From the cell containing the given text, extract its center point as (x, y) coordinate. 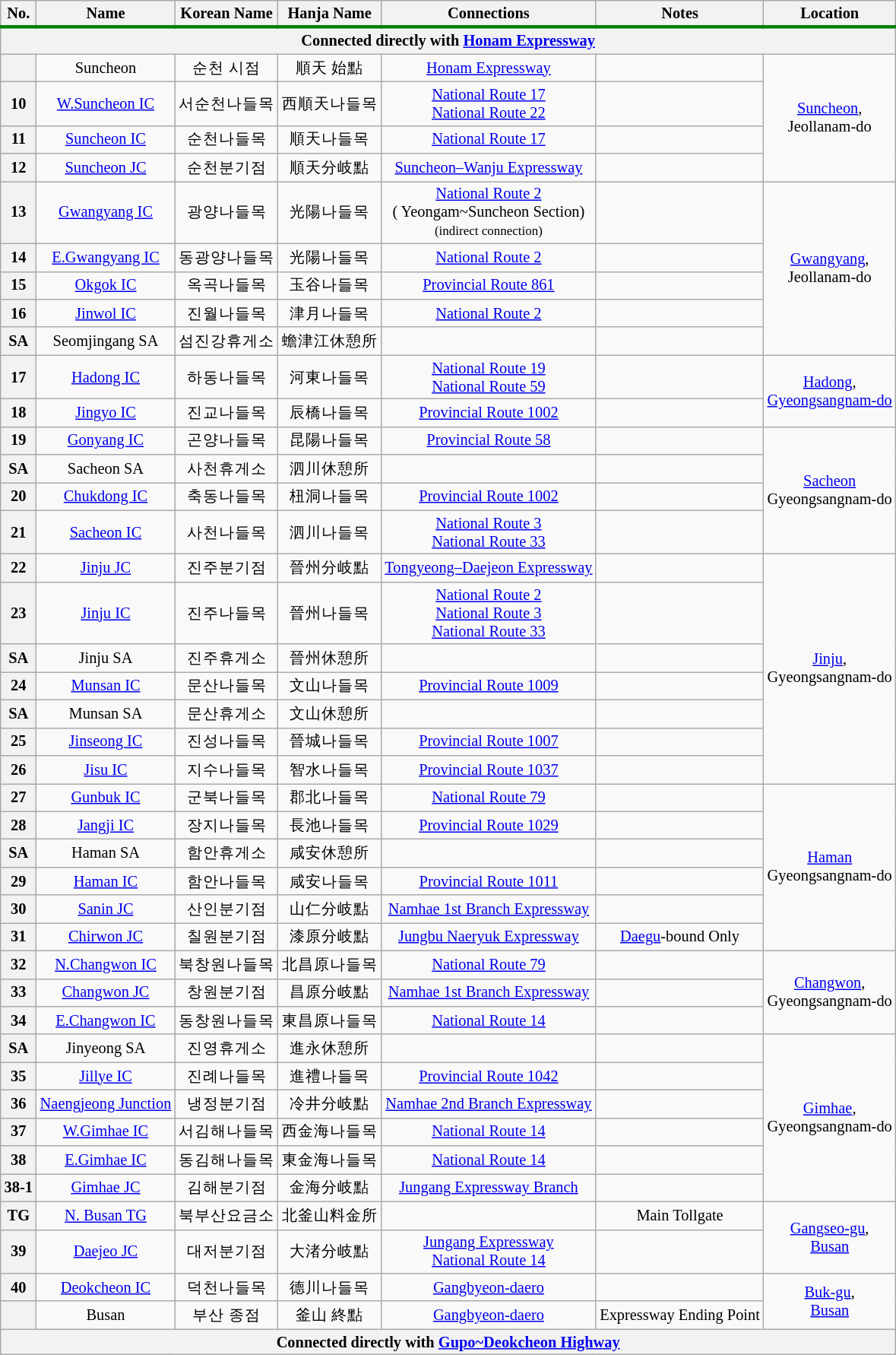
Sacheon SA (106, 468)
지수나들목 (226, 770)
Connected directly with Honam Expressway (448, 41)
杻洞나들목 (330, 496)
30 (18, 909)
29 (18, 881)
西順天나들목 (330, 103)
15 (18, 286)
순천나들목 (226, 140)
晉州休憩所 (330, 658)
北昌原나들목 (330, 964)
進禮나들목 (330, 1077)
40 (18, 1287)
Location (830, 14)
진영휴게소 (226, 1048)
Jisu IC (106, 770)
順天나들목 (330, 140)
32 (18, 964)
Suncheon IC (106, 140)
玉谷나들목 (330, 286)
N.Changwon IC (106, 964)
Chukdong IC (106, 496)
진주분기점 (226, 567)
19 (18, 441)
36 (18, 1104)
National Route 2 National Route 3 National Route 33 (488, 613)
23 (18, 613)
Jinyeong SA (106, 1048)
진주휴게소 (226, 658)
晉州나들목 (330, 613)
大渚分岐點 (330, 1252)
장지나들목 (226, 826)
W.Suncheon IC (106, 103)
Provincial Route 58 (488, 441)
Provincial Route 1007 (488, 742)
문산휴게소 (226, 713)
昌原分岐點 (330, 993)
함안휴게소 (226, 853)
냉정분기점 (226, 1104)
Gangseo-gu,Busan (830, 1237)
Hadong IC (106, 377)
북창원나들목 (226, 964)
진교나들목 (226, 412)
Jillye IC (106, 1077)
사천나들목 (226, 532)
축동나들목 (226, 496)
昆陽나들목 (330, 441)
德川나들목 (330, 1287)
National Route 17 National Route 22 (488, 103)
順天 始點 (330, 68)
옥곡나들목 (226, 286)
함안나들목 (226, 881)
Main Tollgate (679, 1215)
Munsan IC (106, 686)
34 (18, 1020)
咸安休憩所 (330, 853)
HamanGyeongsangnam-do (830, 867)
Gimhae,Gyeongsangnam-do (830, 1118)
서순천나들목 (226, 103)
Gonyang IC (106, 441)
National Route 2( Yeongam~Suncheon Section)(indirect connection) (488, 212)
Hadong,Gyeongsangnam-do (830, 391)
21 (18, 532)
14 (18, 257)
Jungang Expressway National Route 14 (488, 1252)
덕천나들목 (226, 1287)
Changwon JC (106, 993)
12 (18, 167)
20 (18, 496)
Gwangyang,Jeollanam-do (830, 268)
서김해나들목 (226, 1131)
Notes (679, 14)
Daegu-bound Only (679, 937)
33 (18, 993)
Jinju JC (106, 567)
동광양나들목 (226, 257)
광양나들목 (226, 212)
하동나들목 (226, 377)
동창원나들목 (226, 1020)
E.Gimhae IC (106, 1160)
칠원분기점 (226, 937)
晉城나들목 (330, 742)
辰橋나들목 (330, 412)
Jungang Expressway Branch (488, 1188)
郡北나들목 (330, 797)
Jungbu Naeryuk Expressway (488, 937)
東金海나들목 (330, 1160)
晉州分岐點 (330, 567)
11 (18, 140)
順天分岐點 (330, 167)
文山休憩所 (330, 713)
Sanin JC (106, 909)
進永休憩所 (330, 1048)
Tongyeong–Daejeon Expressway (488, 567)
섬진강휴게소 (226, 341)
Jinwol IC (106, 313)
16 (18, 313)
동김해나들목 (226, 1160)
Haman SA (106, 853)
10 (18, 103)
釜山 終點 (330, 1315)
東昌原나들목 (330, 1020)
National Route 3 National Route 33 (488, 532)
Provincial Route 1037 (488, 770)
Changwon,Gyeongsangnam-do (830, 992)
Connected directly with Gupo~Deokcheon Highway (448, 1342)
김해분기점 (226, 1188)
漆原分岐點 (330, 937)
Deokcheon IC (106, 1287)
Munsan SA (106, 713)
Gwangyang IC (106, 212)
Connections (488, 14)
진례나들목 (226, 1077)
Haman IC (106, 881)
Name (106, 14)
31 (18, 937)
Buk-gu,Busan (830, 1300)
西金海나들목 (330, 1131)
TG (18, 1215)
Suncheon–Wanju Expressway (488, 167)
순천분기점 (226, 167)
39 (18, 1252)
순천 시점 (226, 68)
Provincial Route 1042 (488, 1077)
咸安나들목 (330, 881)
Suncheon (106, 68)
津月나들목 (330, 313)
金海分岐點 (330, 1188)
진주나들목 (226, 613)
38 (18, 1160)
Provincial Route 1029 (488, 826)
W.Gimhae IC (106, 1131)
사천휴게소 (226, 468)
山仁分岐點 (330, 909)
Honam Expressway (488, 68)
25 (18, 742)
Naengjeong Junction (106, 1104)
군북나들목 (226, 797)
진월나들목 (226, 313)
Jinju SA (106, 658)
부산 종점 (226, 1315)
智水나들목 (330, 770)
문산나들목 (226, 686)
Chirwon JC (106, 937)
Korean Name (226, 14)
Gunbuk IC (106, 797)
長池나들목 (330, 826)
진성나들목 (226, 742)
Namhae 2nd Branch Expressway (488, 1104)
Provincial Route 1011 (488, 881)
Jinseong IC (106, 742)
35 (18, 1077)
37 (18, 1131)
창원분기점 (226, 993)
22 (18, 567)
北釜山料金所 (330, 1215)
National Route 17 (488, 140)
28 (18, 826)
북부산요금소 (226, 1215)
Seomjingang SA (106, 341)
SacheonGyeongsangnam-do (830, 490)
泗川나들목 (330, 532)
24 (18, 686)
Jangji IC (106, 826)
冷井分岐點 (330, 1104)
Expressway Ending Point (679, 1315)
18 (18, 412)
文山나들목 (330, 686)
Gimhae JC (106, 1188)
Busan (106, 1315)
17 (18, 377)
National Route 19 National Route 59 (488, 377)
河東나들목 (330, 377)
Jingyo IC (106, 412)
산인분기점 (226, 909)
38-1 (18, 1188)
Suncheon JC (106, 167)
No. (18, 14)
Daejeo JC (106, 1252)
27 (18, 797)
Provincial Route 861 (488, 286)
E.Changwon IC (106, 1020)
26 (18, 770)
E.Gwangyang IC (106, 257)
Hanja Name (330, 14)
Sacheon IC (106, 532)
Jinju IC (106, 613)
Okgok IC (106, 286)
N. Busan TG (106, 1215)
대저분기점 (226, 1252)
泗川休憩所 (330, 468)
Jinju,Gyeongsangnam-do (830, 668)
Provincial Route 1009 (488, 686)
蟾津江休憩所 (330, 341)
곤양나들목 (226, 441)
Suncheon, Jeollanam-do (830, 118)
13 (18, 212)
